Provide the [X, Y] coordinate of the cell's center where the given text is located.  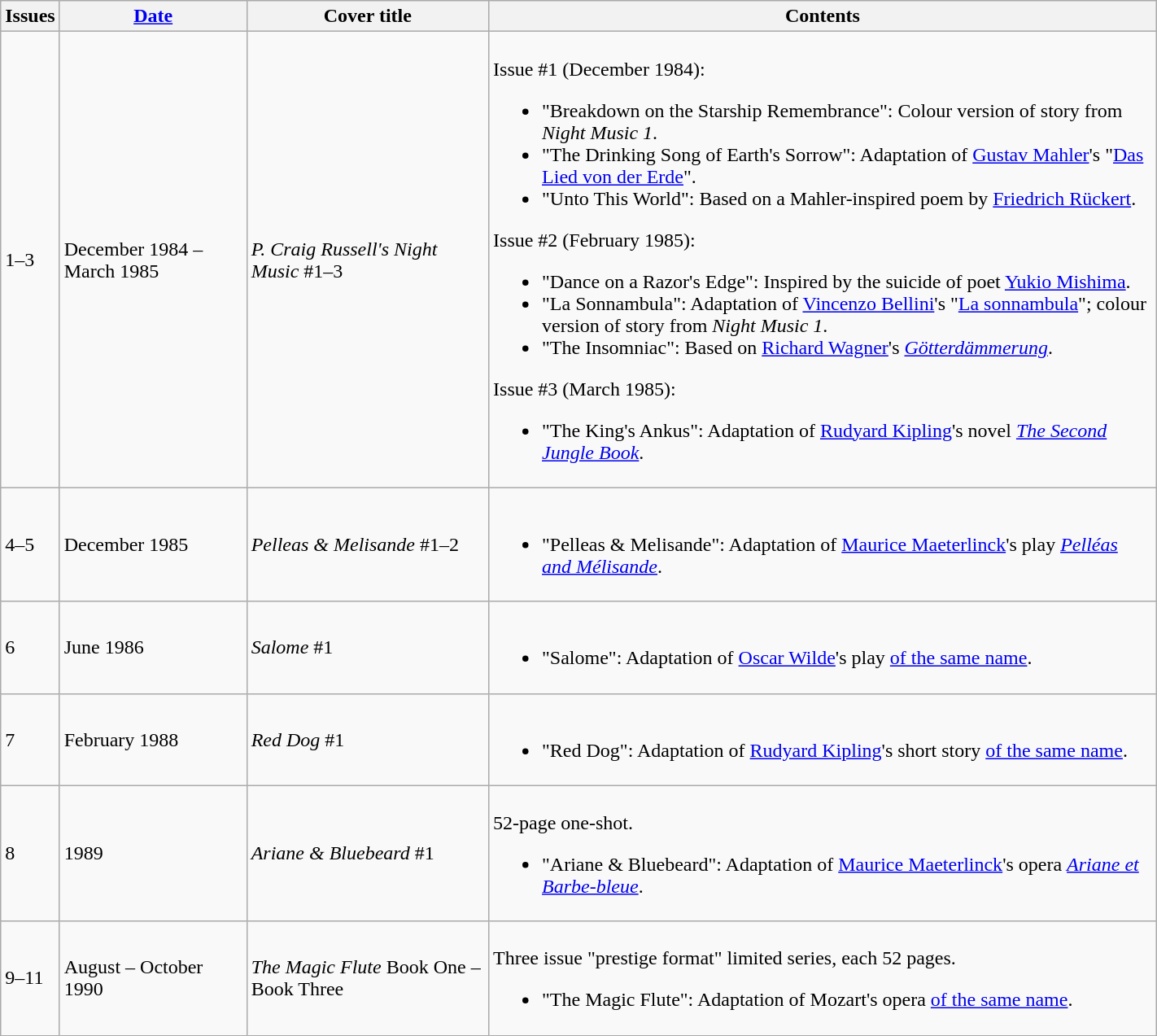
December 1985 [153, 544]
Contents [823, 16]
February 1988 [153, 739]
Red Dog #1 [368, 739]
P. Craig Russell's Night Music #1–3 [368, 260]
The Magic Flute Book One – Book Three [368, 978]
Issues [30, 16]
Ariane & Bluebeard #1 [368, 853]
August – October 1990 [153, 978]
Salome #1 [368, 648]
"Pelleas & Melisande": Adaptation of Maurice Maeterlinck's play Pelléas and Mélisande. [823, 544]
6 [30, 648]
9–11 [30, 978]
Three issue "prestige format" limited series, each 52 pages."The Magic Flute": Adaptation of Mozart's opera of the same name. [823, 978]
Cover title [368, 16]
1–3 [30, 260]
"Red Dog": Adaptation of Rudyard Kipling's short story of the same name. [823, 739]
December 1984 – March 1985 [153, 260]
June 1986 [153, 648]
8 [30, 853]
Date [153, 16]
1989 [153, 853]
52-page one-shot."Ariane & Bluebeard": Adaptation of Maurice Maeterlinck's opera Ariane et Barbe-bleue. [823, 853]
4–5 [30, 544]
"Salome": Adaptation of Oscar Wilde's play of the same name. [823, 648]
7 [30, 739]
Pelleas & Melisande #1–2 [368, 544]
